Capture the cell that displays the provided text and extract its (X, Y) central coordinate. 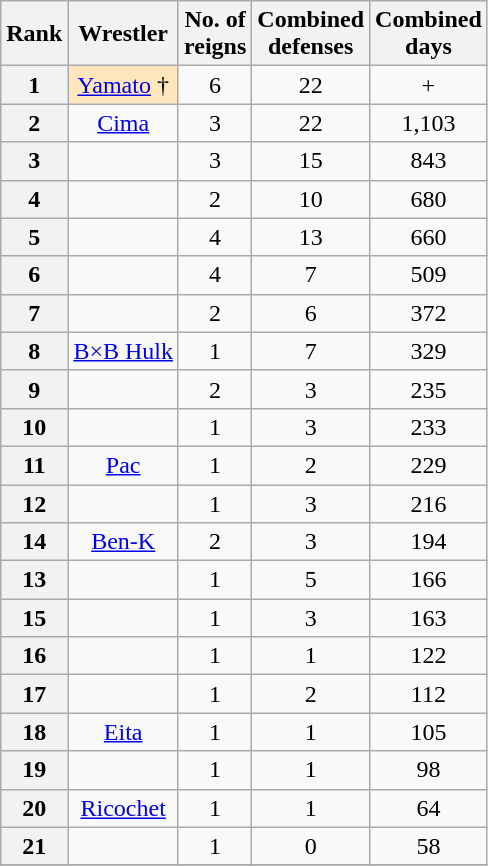
Yamato † (124, 85)
163 (429, 618)
509 (429, 275)
122 (429, 656)
0 (311, 846)
18 (34, 732)
235 (429, 389)
Wrestler (124, 34)
17 (34, 694)
+ (429, 85)
233 (429, 427)
No. ofreigns (214, 34)
20 (34, 808)
Combineddays (429, 34)
680 (429, 199)
Pac (124, 465)
Ben-K (124, 542)
329 (429, 351)
21 (34, 846)
Ricochet (124, 808)
B×B Hulk (124, 351)
660 (429, 237)
216 (429, 503)
194 (429, 542)
8 (34, 351)
843 (429, 161)
Combineddefenses (311, 34)
64 (429, 808)
Cima (124, 123)
19 (34, 770)
98 (429, 770)
14 (34, 542)
229 (429, 465)
1,103 (429, 123)
372 (429, 313)
112 (429, 694)
9 (34, 389)
11 (34, 465)
105 (429, 732)
166 (429, 580)
16 (34, 656)
Rank (34, 34)
58 (429, 846)
12 (34, 503)
Eita (124, 732)
